For the text-containing cell, return its midpoint in [X, Y] coordinate format. 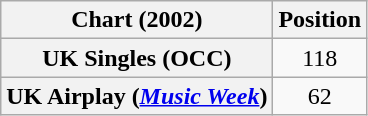
Chart (2002) [137, 20]
UK Airplay (Music Week) [137, 96]
118 [320, 58]
Position [320, 20]
62 [320, 96]
UK Singles (OCC) [137, 58]
